From the cell containing the given text, extract its center point as (X, Y) coordinate. 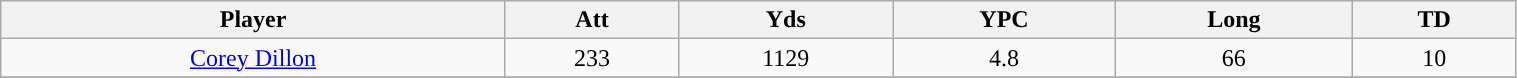
Corey Dillon (254, 58)
Att (592, 20)
TD (1434, 20)
Long (1234, 20)
66 (1234, 58)
Player (254, 20)
YPC (1004, 20)
1129 (786, 58)
233 (592, 58)
4.8 (1004, 58)
10 (1434, 58)
Yds (786, 20)
